Extract the (x, y) coordinate from the center of the cell holding the provided text.  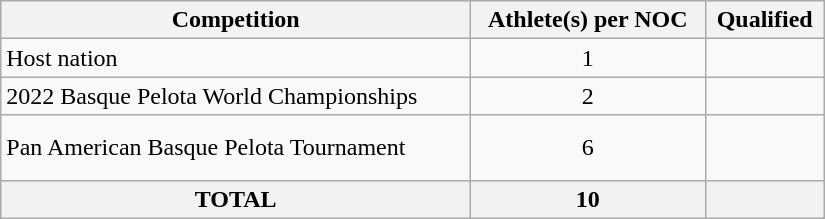
Qualified (764, 20)
Competition (236, 20)
TOTAL (236, 199)
6 (588, 148)
Host nation (236, 58)
2 (588, 96)
2022 Basque Pelota World Championships (236, 96)
Pan American Basque Pelota Tournament (236, 148)
10 (588, 199)
Athlete(s) per NOC (588, 20)
1 (588, 58)
